Output the (x, y) coordinate of the center of the cell containing the given text.  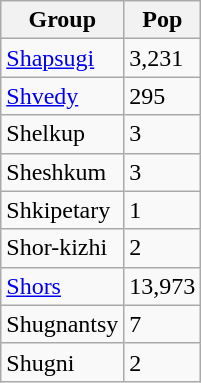
Sheshkum (62, 172)
Shvedy (62, 96)
1 (162, 210)
13,973 (162, 286)
Shapsugi (62, 58)
Shor-kizhi (62, 248)
Pop (162, 20)
3,231 (162, 58)
Shors (62, 286)
Shkipetary (62, 210)
Shugni (62, 362)
Shelkup (62, 134)
7 (162, 324)
295 (162, 96)
Shugnantsy (62, 324)
Group (62, 20)
